Return [X, Y] of the center of cell containing provided text 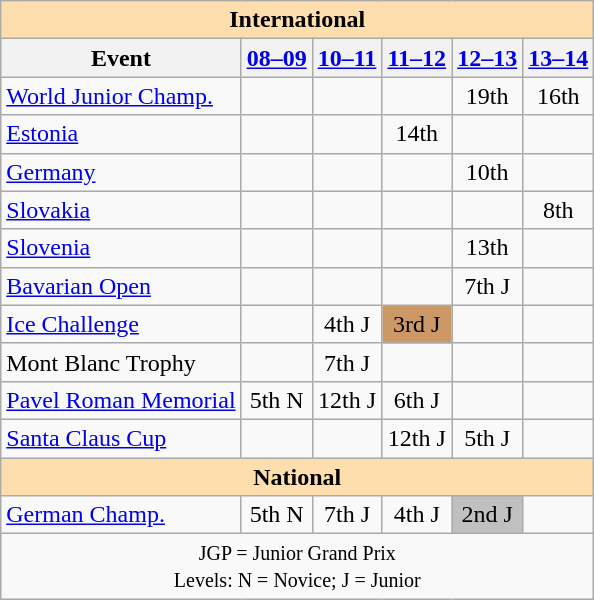
Germany [121, 172]
Pavel Roman Memorial [121, 400]
Bavarian Open [121, 286]
National [298, 477]
Ice Challenge [121, 324]
Slovenia [121, 248]
13th [488, 248]
8th [558, 210]
6th J [417, 400]
Estonia [121, 134]
JGP = Junior Grand Prix Levels: N = Novice; J = Junior [298, 566]
Slovakia [121, 210]
5th J [488, 438]
11–12 [417, 58]
16th [558, 96]
13–14 [558, 58]
19th [488, 96]
World Junior Champ. [121, 96]
08–09 [276, 58]
Mont Blanc Trophy [121, 362]
2nd J [488, 515]
10th [488, 172]
10–11 [347, 58]
3rd J [417, 324]
German Champ. [121, 515]
Event [121, 58]
Santa Claus Cup [121, 438]
14th [417, 134]
12–13 [488, 58]
International [298, 20]
